Determine the [x, y] coordinate at the center of the cell enclosing the given text.  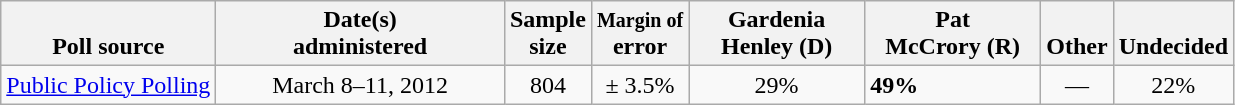
Public Policy Polling [108, 85]
± 3.5% [640, 85]
49% [953, 85]
Poll source [108, 34]
— [1077, 85]
Samplesize [548, 34]
804 [548, 85]
Margin oferror [640, 34]
GardeniaHenley (D) [777, 34]
March 8–11, 2012 [360, 85]
Other [1077, 34]
29% [777, 85]
Undecided [1173, 34]
Date(s)administered [360, 34]
PatMcCrory (R) [953, 34]
22% [1173, 85]
